For the text-containing cell, return its midpoint in (X, Y) coordinate format. 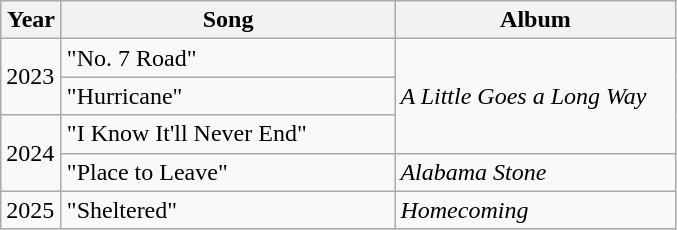
"I Know It'll Never End" (228, 134)
"Sheltered" (228, 210)
2023 (32, 77)
Song (228, 20)
A Little Goes a Long Way (536, 96)
"No. 7 Road" (228, 58)
Alabama Stone (536, 172)
Homecoming (536, 210)
"Place to Leave" (228, 172)
Album (536, 20)
2025 (32, 210)
"Hurricane" (228, 96)
2024 (32, 153)
Year (32, 20)
